Identify which cell holds the provided text, then report its [X, Y] central coordinate. 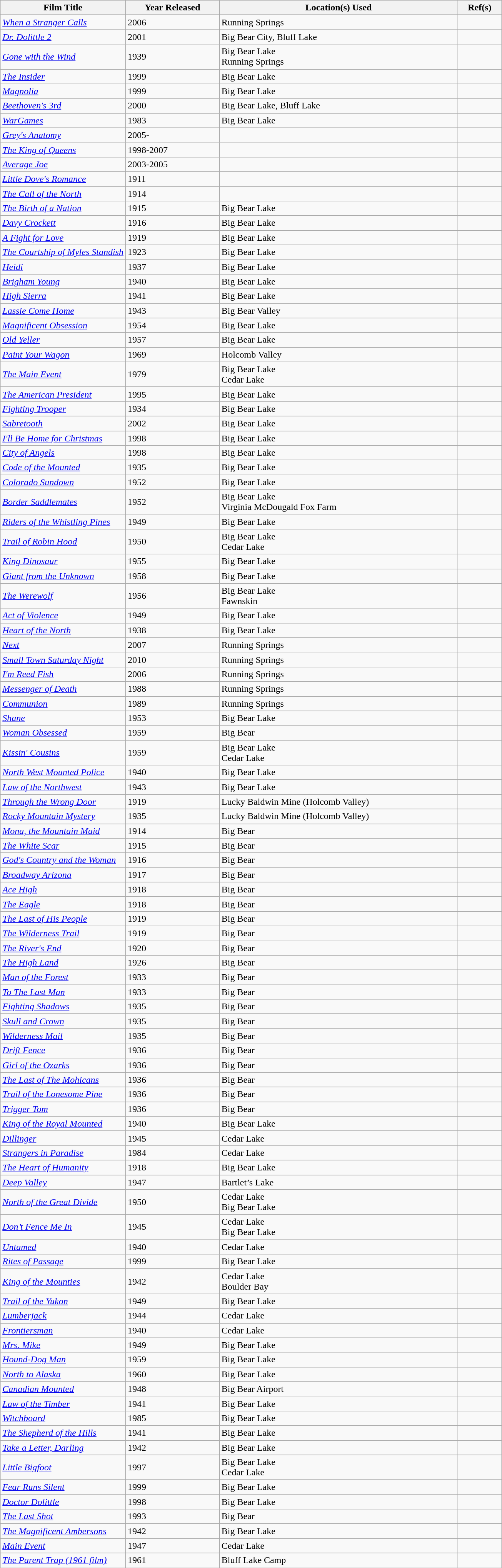
1984 [172, 1153]
The White Scar [63, 846]
North West Mounted Police [63, 772]
1948 [172, 1389]
1988 [172, 689]
WarGames [63, 120]
Woman Obsessed [63, 733]
1917 [172, 875]
Border Saddlemates [63, 502]
The Heart of Humanity [63, 1167]
City of Angels [63, 453]
Big Bear Airport [339, 1389]
Big Bear LakeFawnskin [339, 596]
1938 [172, 630]
King Dinosaur [63, 561]
The Last of The Mohicans [63, 1080]
1998-2007 [172, 150]
2010 [172, 659]
Rocky Mountain Mystery [63, 816]
Lumberjack [63, 1316]
2001 [172, 37]
Fear Runs Silent [63, 1487]
Sabretooth [63, 423]
Trail of the Yukon [63, 1301]
Trail of the Lonesome Pine [63, 1094]
Bartlet’s Lake [339, 1182]
2000 [172, 106]
The River's End [63, 948]
Shane [63, 718]
1993 [172, 1516]
Broadway Arizona [63, 875]
1969 [172, 355]
Heart of the North [63, 630]
Strangers in Paradise [63, 1153]
1934 [172, 409]
Kissin' Cousins [63, 753]
1923 [172, 252]
Communion [63, 703]
Canadian Mounted [63, 1389]
North of the Great Divide [63, 1202]
Mrs. Mike [63, 1345]
The Last of His People [63, 919]
Holcomb Valley [339, 355]
I'm Reed Fish [63, 674]
1983 [172, 120]
King of the Royal Mounted [63, 1124]
1937 [172, 267]
The Insider [63, 77]
Don’t Fence Me In [63, 1227]
Cedar LakeBoulder Bay [339, 1281]
Dr. Dolittle 2 [63, 37]
Big Bear Lake, Bluff Lake [339, 106]
King of the Mounties [63, 1281]
Mona, the Mountain Maid [63, 831]
Old Yeller [63, 340]
The Eagle [63, 904]
1944 [172, 1316]
Wilderness Mail [63, 1036]
The Call of the North [63, 193]
Trigger Tom [63, 1109]
Big Bear City, Bluff Lake [339, 37]
1957 [172, 340]
The Courtship of Myles Standish [63, 252]
1953 [172, 718]
Messenger of Death [63, 689]
1939 [172, 57]
Next [63, 645]
Big Bear Valley [339, 311]
1911 [172, 179]
1985 [172, 1418]
Man of the Forest [63, 977]
The American President [63, 394]
1920 [172, 948]
Davy Crockett [63, 223]
Beethoven's 3rd [63, 106]
1979 [172, 375]
Small Town Saturday Night [63, 659]
Fighting Trooper [63, 409]
Lassie Come Home [63, 311]
Fighting Shadows [63, 1007]
1956 [172, 596]
The Last Shot [63, 1516]
Code of the Mounted [63, 468]
High Sierra [63, 296]
1989 [172, 703]
Deep Valley [63, 1182]
Little Bigfoot [63, 1467]
The Shepherd of the Hills [63, 1433]
Witchboard [63, 1418]
The Main Event [63, 375]
1926 [172, 963]
Colorado Sundown [63, 482]
Drift Fence [63, 1050]
Giant from the Unknown [63, 576]
The Birth of a Nation [63, 208]
Dillinger [63, 1138]
To The Last Man [63, 992]
North to Alaska [63, 1374]
Film Title [63, 8]
Through the Wrong Door [63, 802]
The High Land [63, 963]
2003-2005 [172, 164]
Year Released [172, 8]
Rites of Passage [63, 1262]
Average Joe [63, 164]
When a Stranger Calls [63, 22]
1954 [172, 325]
The King of Queens [63, 150]
Location(s) Used [339, 8]
Trail of Robin Hood [63, 541]
1960 [172, 1374]
Big Bear LakeVirginia McDougald Fox Farm [339, 502]
Paint Your Wagon [63, 355]
Hound-Dog Man [63, 1360]
2007 [172, 645]
Grey's Anatomy [63, 135]
1955 [172, 561]
Frontiersman [63, 1330]
God's Country and the Woman [63, 860]
Big Bear LakeRunning Springs [339, 57]
A Fight for Love [63, 238]
2005- [172, 135]
Magnolia [63, 91]
1997 [172, 1467]
Ref(s) [480, 8]
Skull and Crown [63, 1021]
Brigham Young [63, 281]
2002 [172, 423]
1961 [172, 1560]
The Wilderness Trail [63, 933]
Doctor Dolittle [63, 1502]
I'll Be Home for Christmas [63, 438]
Ace High [63, 889]
The Magnificent Ambersons [63, 1531]
Little Dove's Romance [63, 179]
Law of the Northwest [63, 787]
1995 [172, 394]
Untamed [63, 1247]
Law of the Timber [63, 1403]
Act of Violence [63, 616]
Riders of the Whistling Pines [63, 522]
Girl of the Ozarks [63, 1065]
Heidi [63, 267]
Gone with the Wind [63, 57]
The Werewolf [63, 596]
1958 [172, 576]
Main Event [63, 1546]
Magnificent Obsession [63, 325]
Bluff Lake Camp [339, 1560]
Take a Letter, Darling [63, 1448]
The Parent Trap (1961 film) [63, 1560]
